Return the [X, Y] coordinate for the center point of the cell that contains the specified text.  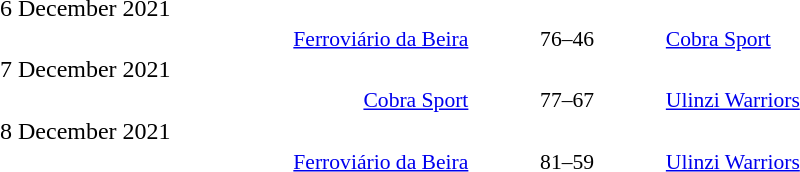
77–67 [568, 100]
76–46 [568, 38]
